Return (X, Y) of the center of cell containing provided text 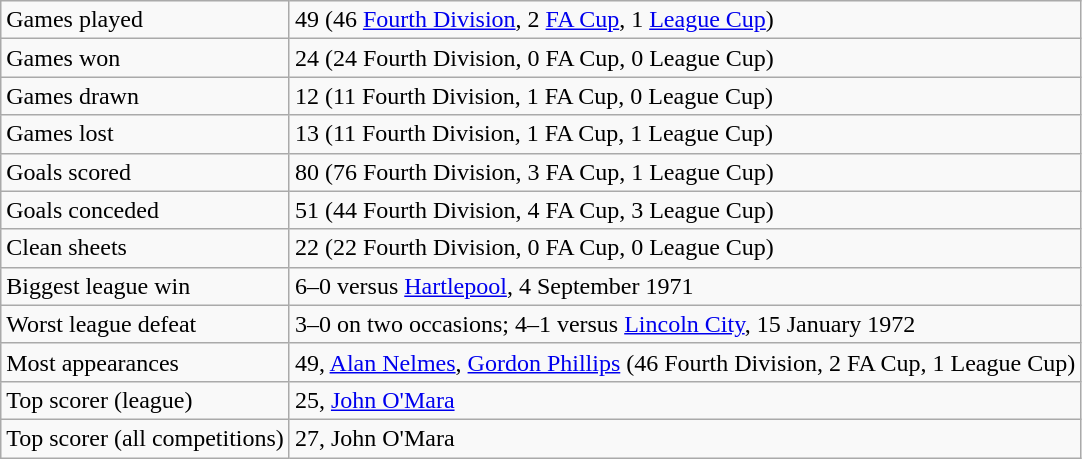
Games drawn (146, 96)
49, Alan Nelmes, Gordon Phillips (46 Fourth Division, 2 FA Cup, 1 League Cup) (684, 362)
Goals conceded (146, 210)
Top scorer (all competitions) (146, 438)
Games played (146, 20)
Games lost (146, 134)
27, John O'Mara (684, 438)
22 (22 Fourth Division, 0 FA Cup, 0 League Cup) (684, 248)
Goals scored (146, 172)
51 (44 Fourth Division, 4 FA Cup, 3 League Cup) (684, 210)
49 (46 Fourth Division, 2 FA Cup, 1 League Cup) (684, 20)
6–0 versus Hartlepool, 4 September 1971 (684, 286)
Clean sheets (146, 248)
12 (11 Fourth Division, 1 FA Cup, 0 League Cup) (684, 96)
Top scorer (league) (146, 400)
3–0 on two occasions; 4–1 versus Lincoln City, 15 January 1972 (684, 324)
Worst league defeat (146, 324)
Most appearances (146, 362)
Biggest league win (146, 286)
25, John O'Mara (684, 400)
80 (76 Fourth Division, 3 FA Cup, 1 League Cup) (684, 172)
24 (24 Fourth Division, 0 FA Cup, 0 League Cup) (684, 58)
13 (11 Fourth Division, 1 FA Cup, 1 League Cup) (684, 134)
Games won (146, 58)
